Pinpoint the cell where the given text exists, returning its [X, Y] midpoint coordinate. 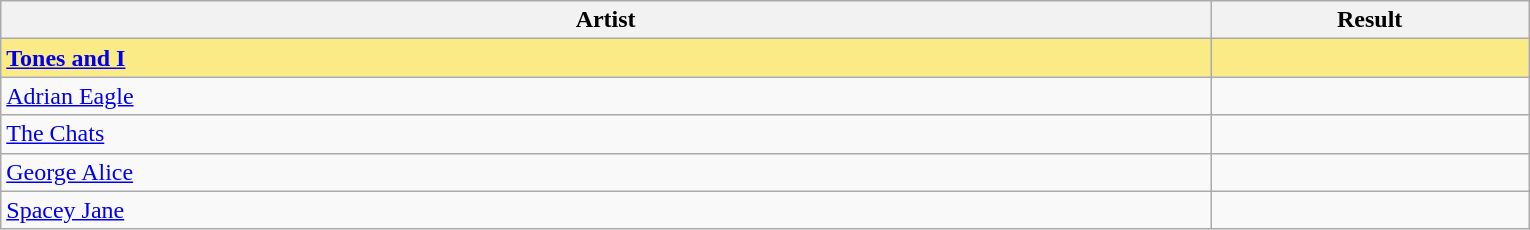
Spacey Jane [606, 210]
Adrian Eagle [606, 96]
George Alice [606, 172]
Tones and I [606, 58]
Result [1369, 20]
The Chats [606, 134]
Artist [606, 20]
